Search for the cell housing the specified text and yield its [X, Y] center coordinate. 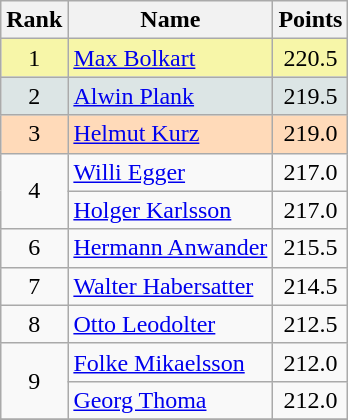
219.5 [310, 96]
Holger Karlsson [170, 210]
Alwin Plank [170, 96]
9 [34, 381]
219.0 [310, 134]
Name [170, 20]
7 [34, 286]
212.5 [310, 324]
4 [34, 191]
Georg Thoma [170, 400]
Walter Habersatter [170, 286]
6 [34, 248]
8 [34, 324]
Willi Egger [170, 172]
214.5 [310, 286]
1 [34, 58]
Rank [34, 20]
2 [34, 96]
215.5 [310, 248]
3 [34, 134]
220.5 [310, 58]
Folke Mikaelsson [170, 362]
Otto Leodolter [170, 324]
Hermann Anwander [170, 248]
Points [310, 20]
Max Bolkart [170, 58]
Helmut Kurz [170, 134]
